Extract the [X, Y] coordinate from the center of the cell holding the provided text.  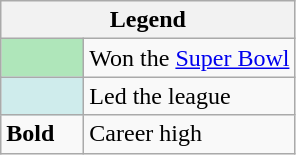
Won the Super Bowl [190, 58]
Bold [42, 134]
Legend [148, 20]
Career high [190, 134]
Led the league [190, 96]
